From the cell containing the given text, extract its center point as (x, y) coordinate. 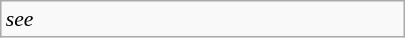
see (203, 19)
